Return (X, Y) of the center of cell containing provided text 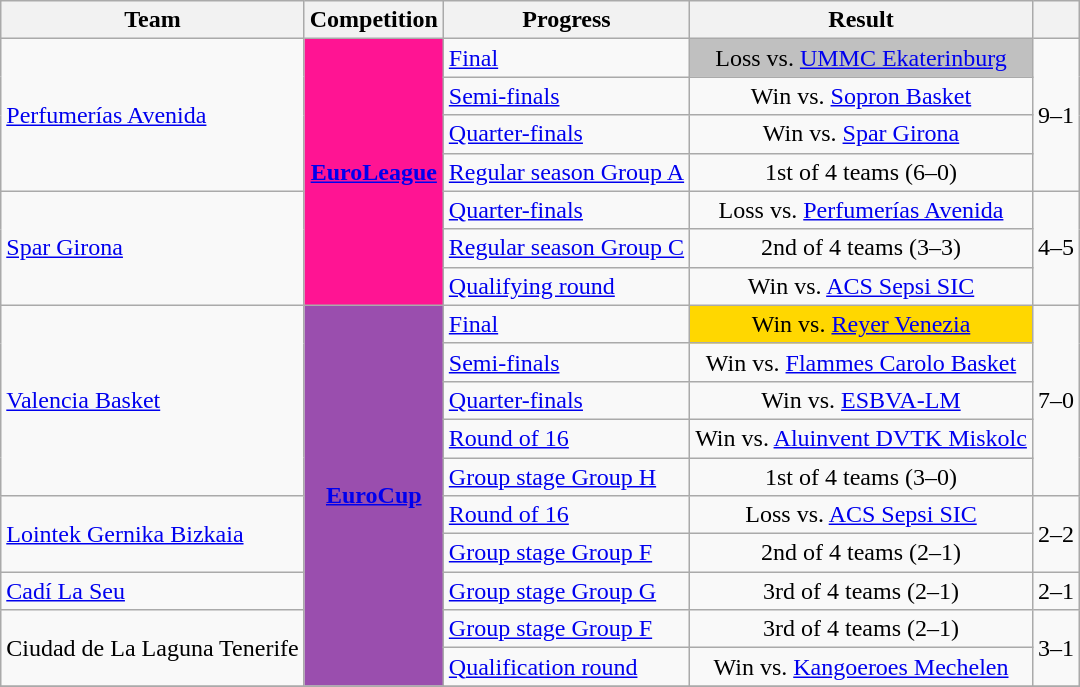
Loss vs. ACS Sepsi SIC (862, 515)
Win vs. ACS Sepsi SIC (862, 286)
EuroCup (374, 496)
Regular season Group C (566, 248)
3–1 (1056, 648)
Cadí La Seu (152, 591)
Qualification round (566, 667)
Lointek Gernika Bizkaia (152, 534)
Competition (374, 20)
Qualifying round (566, 286)
Perfumerías Avenida (152, 115)
2–1 (1056, 591)
4–5 (1056, 248)
Loss vs. Perfumerías Avenida (862, 210)
EuroLeague (374, 172)
Progress (566, 20)
Group stage Group H (566, 477)
9–1 (1056, 115)
Win vs. Aluinvent DVTK Miskolc (862, 438)
2nd of 4 teams (2–1) (862, 553)
Win vs. ESBVA-LM (862, 400)
Valencia Basket (152, 400)
1st of 4 teams (6–0) (862, 172)
Ciudad de La Laguna Tenerife (152, 648)
7–0 (1056, 400)
Win vs. Flammes Carolo Basket (862, 362)
Group stage Group G (566, 591)
Loss vs. UMMC Ekaterinburg (862, 58)
Win vs. Kangoeroes Mechelen (862, 667)
Result (862, 20)
Regular season Group A (566, 172)
Win vs. Reyer Venezia (862, 324)
2nd of 4 teams (3–3) (862, 248)
Spar Girona (152, 248)
1st of 4 teams (3–0) (862, 477)
Win vs. Sopron Basket (862, 96)
Win vs. Spar Girona (862, 134)
2–2 (1056, 534)
Team (152, 20)
